Search for the cell housing the specified text and yield its (x, y) center coordinate. 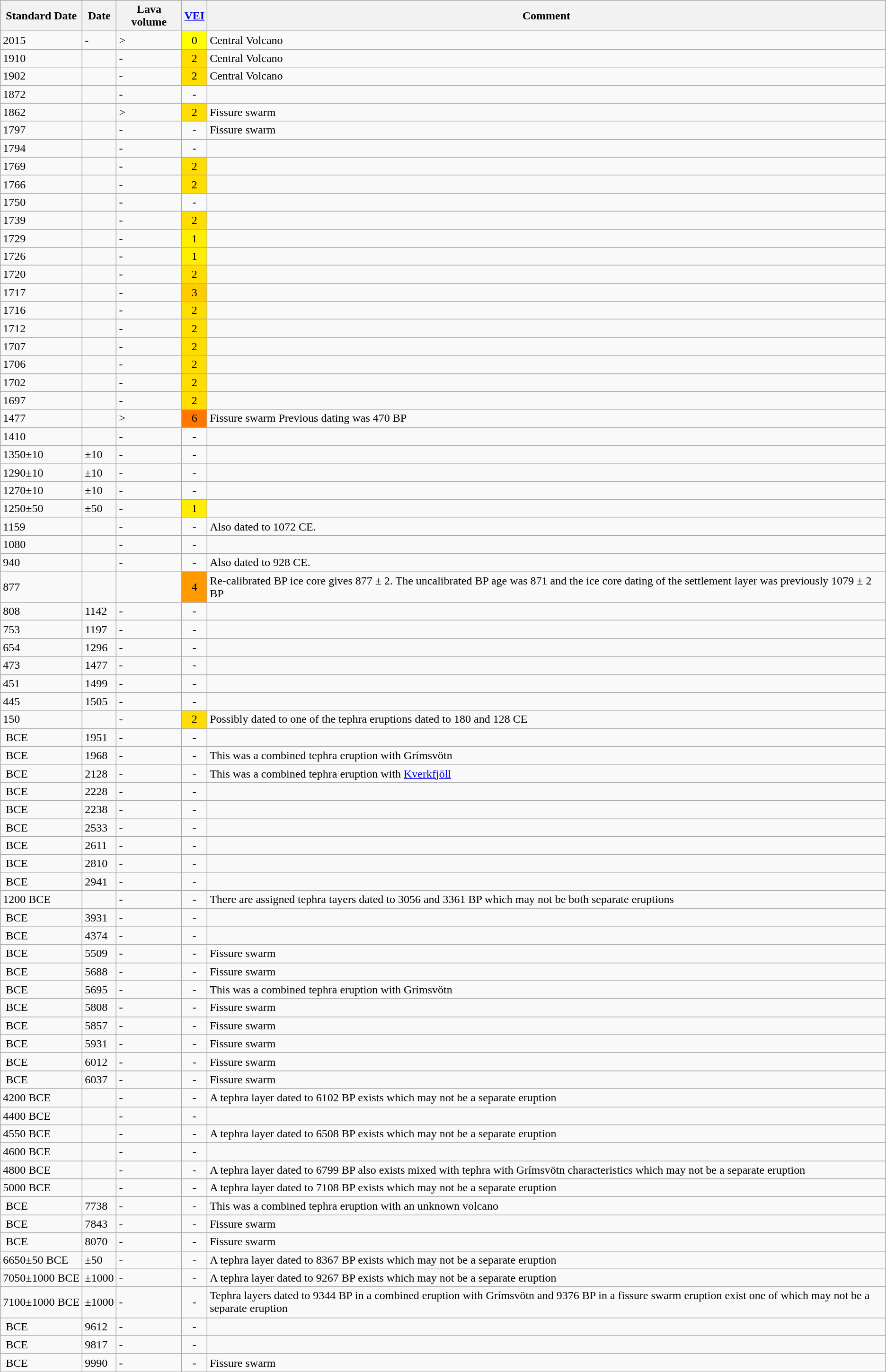
5857 (99, 1026)
Date (99, 16)
1902 (42, 76)
1499 (99, 683)
7738 (99, 1206)
1712 (42, 328)
5509 (99, 954)
8070 (99, 1242)
1750 (42, 202)
Re-calibrated BP ice core gives 877 ± 2. The uncalibrated BP age was 871 and the ice core dating of the settlement layer was previously 1079 ± 2 BP (547, 587)
2810 (99, 864)
4374 (99, 936)
2228 (99, 791)
1910 (42, 58)
6 (195, 418)
Also dated to 1072 CE. (547, 527)
VEI (195, 16)
1410 (42, 436)
9990 (99, 1363)
877 (42, 587)
1968 (99, 755)
4800 BCE (42, 1170)
6012 (99, 1062)
1794 (42, 148)
4400 BCE (42, 1115)
6037 (99, 1080)
1200 BCE (42, 900)
1769 (42, 166)
1290±10 (42, 472)
1142 (99, 611)
1739 (42, 220)
2128 (99, 773)
1270±10 (42, 490)
A tephra layer dated to 6102 BP exists which may not be a separate eruption (547, 1098)
1702 (42, 382)
1797 (42, 130)
940 (42, 563)
A tephra layer dated to 9267 BP exists which may not be a separate eruption (547, 1278)
2611 (99, 846)
6650±50 BCE (42, 1260)
1159 (42, 527)
1505 (99, 701)
1697 (42, 400)
There are assigned tephra tayers dated to 3056 and 3361 BP which may not be both separate eruptions (547, 900)
Comment (547, 16)
2533 (99, 828)
7843 (99, 1224)
1862 (42, 112)
2941 (99, 882)
1707 (42, 346)
9817 (99, 1345)
Fissure swarm Previous dating was 470 BP (547, 418)
9612 (99, 1327)
654 (42, 647)
A tephra layer dated to 6799 BP also exists mixed with tephra with Grímsvötn characteristics which may not be a separate eruption (547, 1170)
473 (42, 665)
3 (195, 292)
1716 (42, 310)
808 (42, 611)
5931 (99, 1044)
Possibly dated to one of the tephra eruptions dated to 180 and 128 CE (547, 719)
Lava volume (149, 16)
1729 (42, 238)
7100±1000 BCE (42, 1302)
4550 BCE (42, 1134)
4 (195, 587)
1717 (42, 292)
1296 (99, 647)
1720 (42, 274)
1080 (42, 545)
1726 (42, 257)
2238 (99, 809)
A tephra layer dated to 7108 BP exists which may not be a separate eruption (547, 1188)
Also dated to 928 CE. (547, 563)
Standard Date (42, 16)
4600 BCE (42, 1152)
451 (42, 683)
7050±1000 BCE (42, 1278)
4200 BCE (42, 1098)
5688 (99, 972)
753 (42, 629)
1197 (99, 629)
5000 BCE (42, 1188)
1350±10 (42, 454)
5695 (99, 990)
0 (195, 40)
A tephra layer dated to 8367 BP exists which may not be a separate eruption (547, 1260)
This was a combined tephra eruption with Kverkfjöll (547, 773)
1951 (99, 737)
5808 (99, 1008)
1872 (42, 94)
1250±50 (42, 508)
1706 (42, 364)
150 (42, 719)
2015 (42, 40)
1766 (42, 184)
This was a combined tephra eruption with an unknown volcano (547, 1206)
3931 (99, 918)
A tephra layer dated to 6508 BP exists which may not be a separate eruption (547, 1134)
445 (42, 701)
